Return the (X, Y) coordinate for the center point of the cell that contains the specified text.  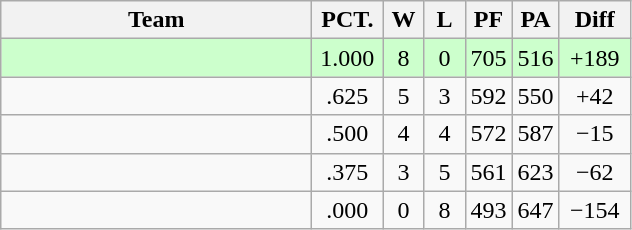
572 (488, 134)
−15 (594, 134)
Diff (594, 20)
.500 (348, 134)
PA (536, 20)
.375 (348, 172)
.625 (348, 96)
Team (156, 20)
493 (488, 210)
1.000 (348, 58)
623 (536, 172)
W (404, 20)
647 (536, 210)
−154 (594, 210)
561 (488, 172)
.000 (348, 210)
592 (488, 96)
PF (488, 20)
PCT. (348, 20)
587 (536, 134)
L (444, 20)
516 (536, 58)
705 (488, 58)
+189 (594, 58)
550 (536, 96)
+42 (594, 96)
−62 (594, 172)
